Provide the (X, Y) coordinate of the cell's center where the given text is located.  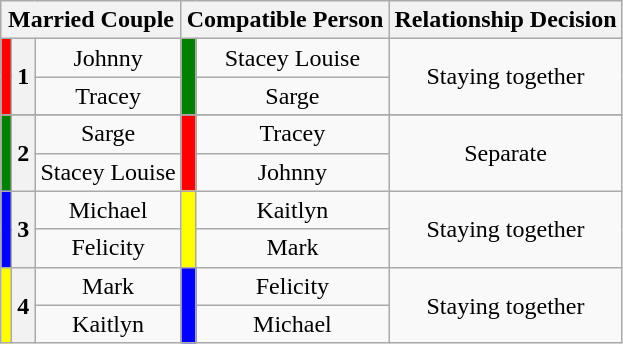
4 (24, 305)
3 (24, 229)
Married Couple (91, 20)
2 (24, 153)
Relationship Decision (506, 20)
Compatible Person (285, 20)
1 (24, 77)
Separate (506, 153)
